Provide the (X, Y) coordinate of the cell's center where the given text is located.  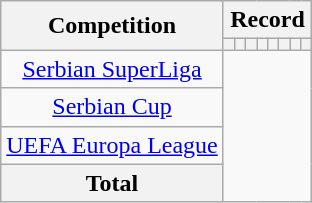
Competition (112, 26)
UEFA Europa League (112, 145)
Serbian SuperLiga (112, 69)
Record (267, 20)
Total (112, 183)
Serbian Cup (112, 107)
